For the text-containing cell, return its midpoint in [x, y] coordinate format. 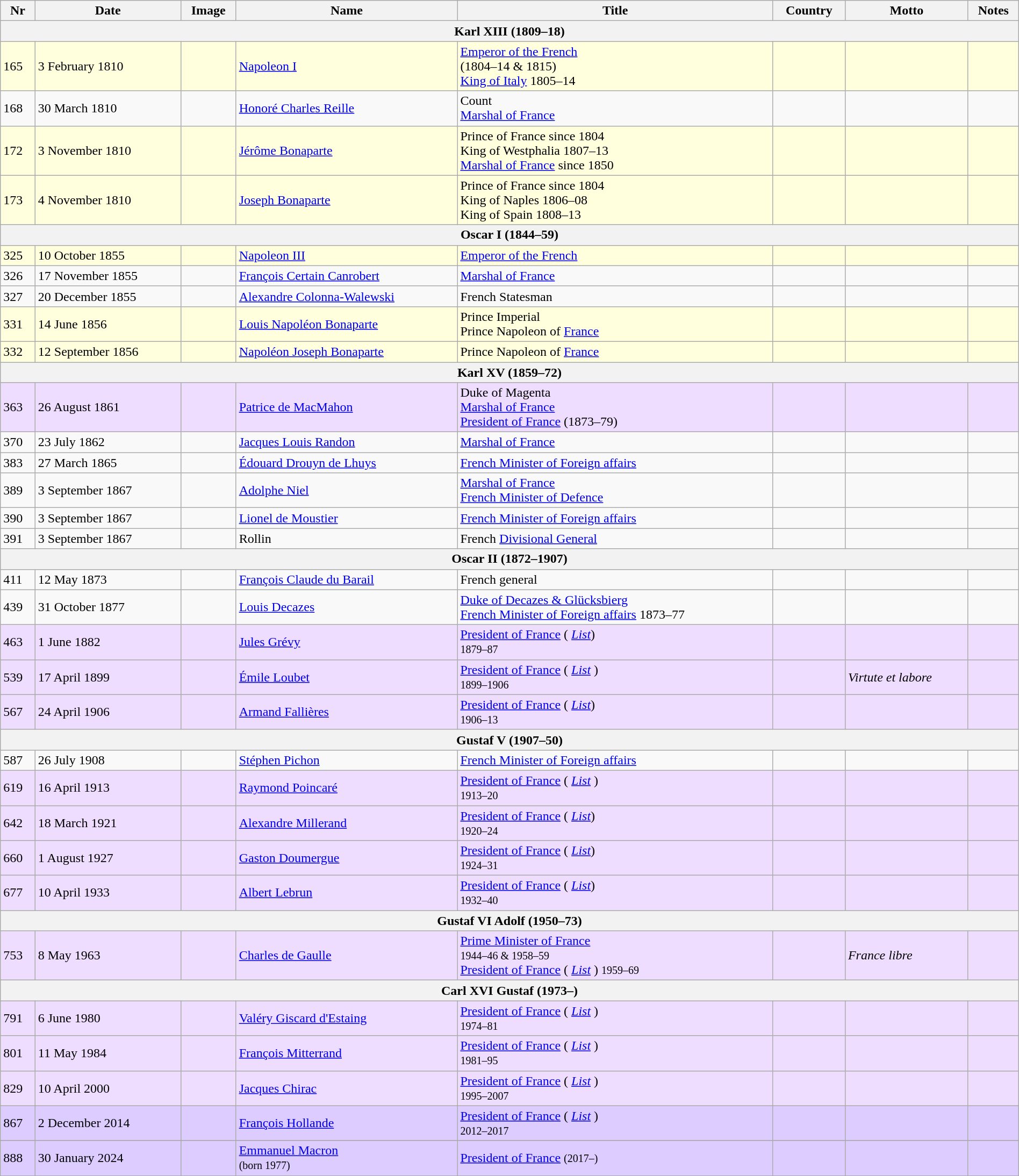
791 [18, 1018]
Napoleon I [347, 66]
President of France ( List )2012–2017 [615, 1123]
888 [18, 1158]
1 August 1927 [107, 858]
27 March 1865 [107, 463]
Image [209, 11]
1 June 1882 [107, 642]
17 November 1855 [107, 276]
Jacques Louis Randon [347, 442]
Alexandre Colonna-Walewski [347, 296]
Prince Napoleon of France [615, 352]
4 November 1810 [107, 200]
President of France (2017–) [615, 1158]
Gustaf V (1907–50) [509, 740]
370 [18, 442]
165 [18, 66]
173 [18, 200]
26 July 1908 [107, 760]
383 [18, 463]
Raymond Poincaré [347, 788]
Karl XV (1859–72) [509, 372]
Adolphe Niel [347, 490]
8 May 1963 [107, 956]
Prime Minister of France1944–46 & 1958–59President of France ( List ) 1959–69 [615, 956]
President of France ( List )1981–95 [615, 1053]
567 [18, 712]
26 August 1861 [107, 407]
President of France ( List )1974–81 [615, 1018]
Duke of Magenta Marshal of France President of France (1873–79) [615, 407]
Valéry Giscard d'Estaing [347, 1018]
Nr [18, 11]
Carl XVI Gustaf (1973–) [509, 991]
587 [18, 760]
23 July 1862 [107, 442]
18 March 1921 [107, 822]
829 [18, 1088]
Gustaf VI Adolf (1950–73) [509, 921]
168 [18, 109]
Prince of France since 1804King of Westphalia 1807–13 Marshal of France since 1850 [615, 150]
Emperor of the French (1804–14 & 1815)King of Italy 1805–14 [615, 66]
French Divisional General [615, 539]
Gaston Doumergue [347, 858]
30 March 1810 [107, 109]
325 [18, 255]
Notes [993, 11]
Émile Loubet [347, 677]
31 October 1877 [107, 607]
President of France ( List)1932–40 [615, 893]
President of France ( List)1906–13 [615, 712]
10 October 1855 [107, 255]
Rollin [347, 539]
753 [18, 956]
12 May 1873 [107, 579]
17 April 1899 [107, 677]
France libre [906, 956]
172 [18, 150]
619 [18, 788]
Emmanuel Macron(born 1977) [347, 1158]
Oscar I (1844–59) [509, 235]
801 [18, 1053]
677 [18, 893]
660 [18, 858]
President of France ( List)1920–24 [615, 822]
Édouard Drouyn de Lhuys [347, 463]
Louis Decazes [347, 607]
463 [18, 642]
President of France ( List )1899–1906 [615, 677]
Armand Fallières [347, 712]
François Hollande [347, 1123]
President of France ( List )1913–20 [615, 788]
20 December 1855 [107, 296]
Jérôme Bonaparte [347, 150]
3 February 1810 [107, 66]
Napoléon Joseph Bonaparte [347, 352]
Lionel de Moustier [347, 518]
Napoleon III [347, 255]
President of France ( List)1879–87 [615, 642]
363 [18, 407]
10 April 2000 [107, 1088]
François Certain Canrobert [347, 276]
332 [18, 352]
Title [615, 11]
Virtute et labore [906, 677]
French general [615, 579]
Charles de Gaulle [347, 956]
24 April 1906 [107, 712]
Oscar II (1872–1907) [509, 559]
327 [18, 296]
331 [18, 324]
Count Marshal of France [615, 109]
326 [18, 276]
Date [107, 11]
11 May 1984 [107, 1053]
Prince of France since 1804King of Naples 1806–08King of Spain 1808–13 [615, 200]
Joseph Bonaparte [347, 200]
389 [18, 490]
Country [809, 11]
Marshal of France French Minister of Defence [615, 490]
Alexandre Millerand [347, 822]
30 January 2024 [107, 1158]
Jules Grévy [347, 642]
14 June 1856 [107, 324]
Name [347, 11]
Karl XIII (1809–18) [509, 31]
Louis Napoléon Bonaparte [347, 324]
Motto [906, 11]
Prince Imperial Prince Napoleon of France [615, 324]
6 June 1980 [107, 1018]
867 [18, 1123]
2 December 2014 [107, 1123]
President of France ( List)1924–31 [615, 858]
Albert Lebrun [347, 893]
439 [18, 607]
President of France ( List )1995–2007 [615, 1088]
Honoré Charles Reille [347, 109]
Jacques Chirac [347, 1088]
642 [18, 822]
Duke of Decazes & Glücksbierg French Minister of Foreign affairs 1873–77 [615, 607]
10 April 1933 [107, 893]
16 April 1913 [107, 788]
3 November 1810 [107, 150]
Patrice de MacMahon [347, 407]
12 September 1856 [107, 352]
411 [18, 579]
391 [18, 539]
François Mitterrand [347, 1053]
539 [18, 677]
Stéphen Pichon [347, 760]
390 [18, 518]
François Claude du Barail [347, 579]
Emperor of the French [615, 255]
French Statesman [615, 296]
